Pinpoint the cell where the given text exists, returning its [X, Y] midpoint coordinate. 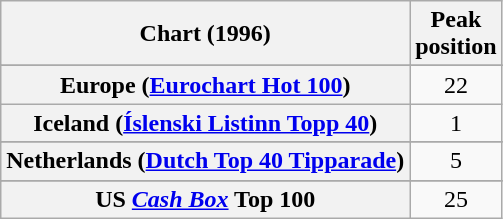
25 [456, 199]
5 [456, 161]
Europe (Eurochart Hot 100) [206, 85]
22 [456, 85]
Netherlands (Dutch Top 40 Tipparade) [206, 161]
US Cash Box Top 100 [206, 199]
Peakposition [456, 34]
Chart (1996) [206, 34]
Iceland (Íslenski Listinn Topp 40) [206, 123]
1 [456, 123]
